Search for the cell housing the specified text and yield its [x, y] center coordinate. 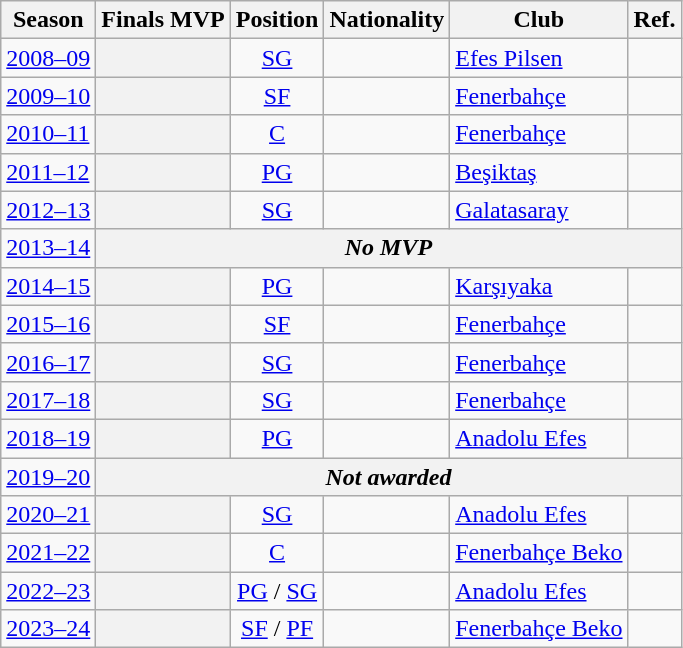
2023–24 [48, 629]
Club [539, 20]
2020–21 [48, 515]
Season [48, 20]
Finals MVP [163, 20]
PG / SG [277, 591]
Position [277, 20]
Karşıyaka [539, 286]
2022–23 [48, 591]
2011–12 [48, 172]
2021–22 [48, 553]
2010–11 [48, 134]
2017–18 [48, 400]
Efes Pilsen [539, 58]
2012–13 [48, 210]
2013–14 [48, 248]
Ref. [654, 20]
2019–20 [48, 477]
2016–17 [48, 362]
Nationality [387, 20]
2014–15 [48, 286]
Not awarded [388, 477]
Beşiktaş [539, 172]
2018–19 [48, 438]
SF / PF [277, 629]
2015–16 [48, 324]
2008–09 [48, 58]
Galatasaray [539, 210]
No MVP [388, 248]
2009–10 [48, 96]
